Scan for the cell matching the given text and deliver its [x, y] coordinate at center. 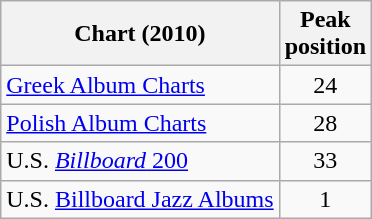
U.S. Billboard 200 [140, 161]
33 [325, 161]
Greek Album Charts [140, 85]
1 [325, 199]
Peakposition [325, 34]
24 [325, 85]
Chart (2010) [140, 34]
Polish Album Charts [140, 123]
28 [325, 123]
U.S. Billboard Jazz Albums [140, 199]
